Find where the given text appears and provide that cell's center as [X, Y] coordinate. 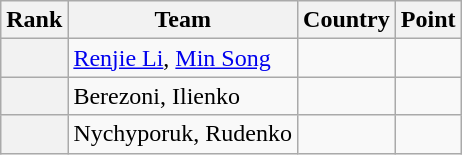
Renjie Li, Min Song [183, 58]
Point [428, 20]
Country [347, 20]
Nychyporuk, Rudenko [183, 134]
Team [183, 20]
Berezoni, Ilienko [183, 96]
Rank [34, 20]
